Scan for the cell matching the given text and deliver its [x, y] coordinate at center. 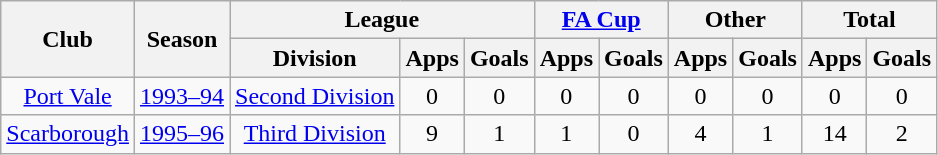
14 [834, 134]
FA Cup [601, 20]
4 [700, 134]
Port Vale [68, 96]
Season [182, 39]
League [382, 20]
Third Division [315, 134]
9 [432, 134]
Scarborough [68, 134]
Total [869, 20]
Second Division [315, 96]
1993–94 [182, 96]
1995–96 [182, 134]
Club [68, 39]
Other [735, 20]
2 [902, 134]
Division [315, 58]
